Provide the [x, y] coordinate of the cell's center where the given text is located.  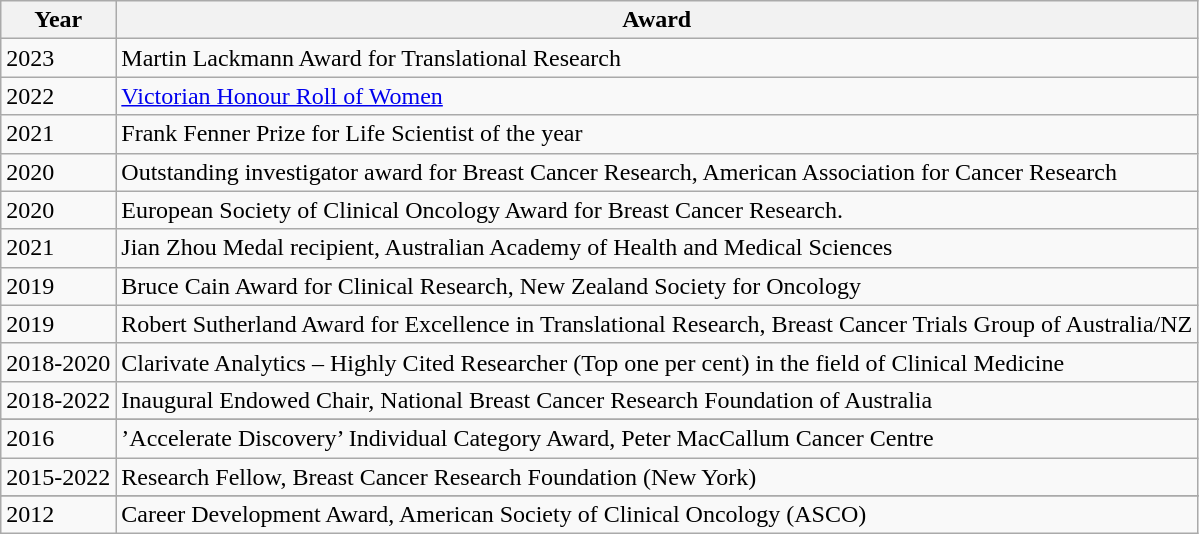
’Accelerate Discovery’ Individual Category Award, Peter MacCallum Cancer Centre [657, 438]
2015-2022 [58, 477]
Career Development Award, American Society of Clinical Oncology (ASCO) [657, 515]
Victorian Honour Roll of Women [657, 96]
Research Fellow, Breast Cancer Research Foundation (New York) [657, 477]
Martin Lackmann Award for Translational Research [657, 58]
2012 [58, 515]
Bruce Cain Award for Clinical Research, New Zealand Society for Oncology [657, 286]
Jian Zhou Medal recipient, Australian Academy of Health and Medical Sciences [657, 248]
Award [657, 20]
Robert Sutherland Award for Excellence in Translational Research, Breast Cancer Trials Group of Australia/NZ [657, 324]
Frank Fenner Prize for Life Scientist of the year [657, 134]
2022 [58, 96]
Clarivate Analytics – Highly Cited Researcher (Top one per cent) in the field of Clinical Medicine [657, 362]
2023 [58, 58]
2016 [58, 438]
Outstanding investigator award for Breast Cancer Research, American Association for Cancer Research [657, 172]
2018-2022 [58, 400]
2018-2020 [58, 362]
European Society of Clinical Oncology Award for Breast Cancer Research. [657, 210]
Inaugural Endowed Chair, National Breast Cancer Research Foundation of Australia [657, 400]
Year [58, 20]
